Search for the cell housing the specified text and yield its (X, Y) center coordinate. 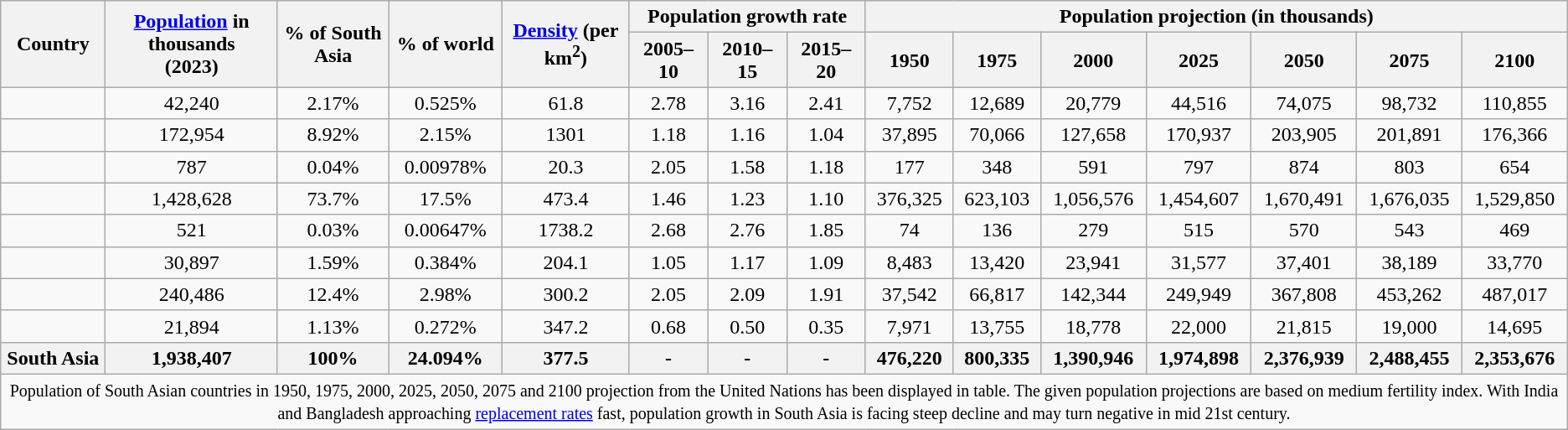
487,017 (1514, 294)
1975 (997, 60)
240,486 (191, 294)
0.04% (333, 167)
874 (1304, 167)
300.2 (566, 294)
24.094% (446, 358)
127,658 (1094, 135)
37,542 (910, 294)
2005–10 (668, 60)
33,770 (1514, 262)
22,000 (1199, 326)
44,516 (1199, 103)
1.10 (826, 199)
7,752 (910, 103)
2.68 (668, 231)
1,056,576 (1094, 199)
2.78 (668, 103)
0.00978% (446, 167)
2,353,676 (1514, 358)
Population in thousands(2023) (191, 44)
2.15% (446, 135)
2,376,939 (1304, 358)
74 (910, 231)
1.91 (826, 294)
203,905 (1304, 135)
279 (1094, 231)
1.23 (747, 199)
377.5 (566, 358)
0.50 (747, 326)
66,817 (997, 294)
Population growth rate (747, 17)
136 (997, 231)
74,075 (1304, 103)
0.384% (446, 262)
38,189 (1410, 262)
Country (54, 44)
3.16 (747, 103)
0.68 (668, 326)
1,454,607 (1199, 199)
1.16 (747, 135)
1,974,898 (1199, 358)
797 (1199, 167)
2010–15 (747, 60)
201,891 (1410, 135)
2000 (1094, 60)
110,855 (1514, 103)
7,971 (910, 326)
348 (997, 167)
654 (1514, 167)
2,488,455 (1410, 358)
2.98% (446, 294)
12.4% (333, 294)
13,420 (997, 262)
8.92% (333, 135)
1.59% (333, 262)
8,483 (910, 262)
0.03% (333, 231)
0.00647% (446, 231)
2075 (1410, 60)
1.46 (668, 199)
17.5% (446, 199)
30,897 (191, 262)
1.85 (826, 231)
2100 (1514, 60)
13,755 (997, 326)
1,938,407 (191, 358)
12,689 (997, 103)
% of world (446, 44)
347.2 (566, 326)
570 (1304, 231)
800,335 (997, 358)
70,066 (997, 135)
1.04 (826, 135)
1301 (566, 135)
803 (1410, 167)
176,366 (1514, 135)
453,262 (1410, 294)
623,103 (997, 199)
100% (333, 358)
1,676,035 (1410, 199)
98,732 (1410, 103)
20,779 (1094, 103)
20.3 (566, 167)
172,954 (191, 135)
23,941 (1094, 262)
787 (191, 167)
2.41 (826, 103)
521 (191, 231)
204.1 (566, 262)
591 (1094, 167)
21,815 (1304, 326)
1.09 (826, 262)
469 (1514, 231)
2.76 (747, 231)
1.13% (333, 326)
21,894 (191, 326)
1.17 (747, 262)
1,529,850 (1514, 199)
1.05 (668, 262)
37,895 (910, 135)
19,000 (1410, 326)
1,670,491 (1304, 199)
73.7% (333, 199)
1950 (910, 60)
249,949 (1199, 294)
Population projection (in thousands) (1216, 17)
476,220 (910, 358)
1.58 (747, 167)
2015–20 (826, 60)
31,577 (1199, 262)
14,695 (1514, 326)
1,390,946 (1094, 358)
42,240 (191, 103)
Density (per km2) (566, 44)
1738.2 (566, 231)
37,401 (1304, 262)
376,325 (910, 199)
% of South Asia (333, 44)
South Asia (54, 358)
2025 (1199, 60)
177 (910, 167)
2.17% (333, 103)
2050 (1304, 60)
0.35 (826, 326)
515 (1199, 231)
170,937 (1199, 135)
142,344 (1094, 294)
0.272% (446, 326)
1,428,628 (191, 199)
61.8 (566, 103)
2.09 (747, 294)
0.525% (446, 103)
543 (1410, 231)
18,778 (1094, 326)
367,808 (1304, 294)
473.4 (566, 199)
